Identify which cell holds the provided text, then report its (X, Y) central coordinate. 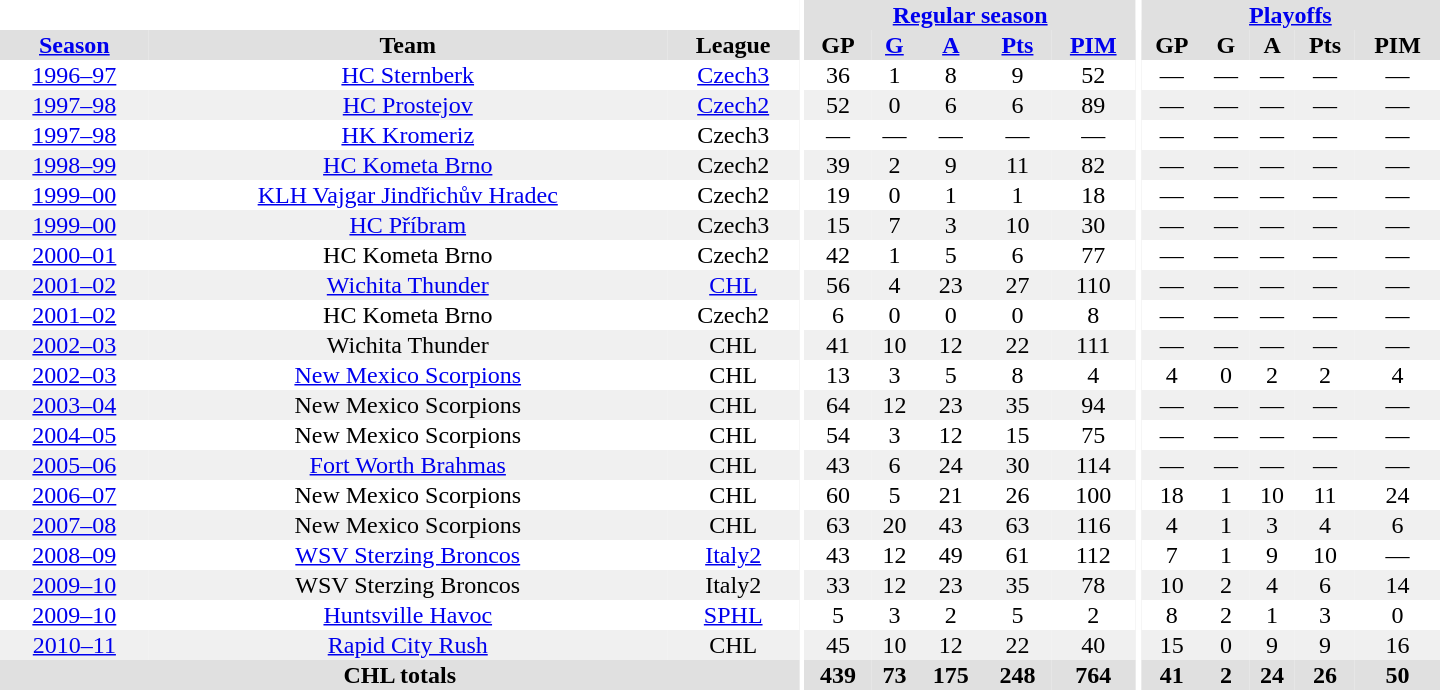
73 (894, 675)
114 (1094, 465)
56 (838, 285)
Playoffs (1290, 15)
175 (950, 675)
82 (1094, 165)
21 (950, 495)
248 (1018, 675)
HC Sternberk (408, 75)
33 (838, 585)
77 (1094, 255)
CHL totals (400, 675)
116 (1094, 525)
2006–07 (74, 495)
64 (838, 405)
League (734, 45)
40 (1094, 645)
2007–08 (74, 525)
Huntsville Havoc (408, 615)
78 (1094, 585)
1998–99 (74, 165)
94 (1094, 405)
HK Kromeriz (408, 135)
764 (1094, 675)
HC Příbram (408, 225)
54 (838, 435)
Season (74, 45)
SPHL (734, 615)
2008–09 (74, 555)
36 (838, 75)
45 (838, 645)
19 (838, 195)
60 (838, 495)
49 (950, 555)
2004–05 (74, 435)
20 (894, 525)
61 (1018, 555)
39 (838, 165)
1996–97 (74, 75)
42 (838, 255)
Fort Worth Brahmas (408, 465)
13 (838, 375)
439 (838, 675)
14 (1398, 585)
2005–06 (74, 465)
2000–01 (74, 255)
100 (1094, 495)
HC Prostejov (408, 105)
KLH Vajgar Jindřichův Hradec (408, 195)
Team (408, 45)
2003–04 (74, 405)
16 (1398, 645)
75 (1094, 435)
110 (1094, 285)
111 (1094, 345)
112 (1094, 555)
89 (1094, 105)
Rapid City Rush (408, 645)
50 (1398, 675)
2010–11 (74, 645)
27 (1018, 285)
Regular season (970, 15)
